Provide the (X, Y) coordinate of the cell's center where the given text is located.  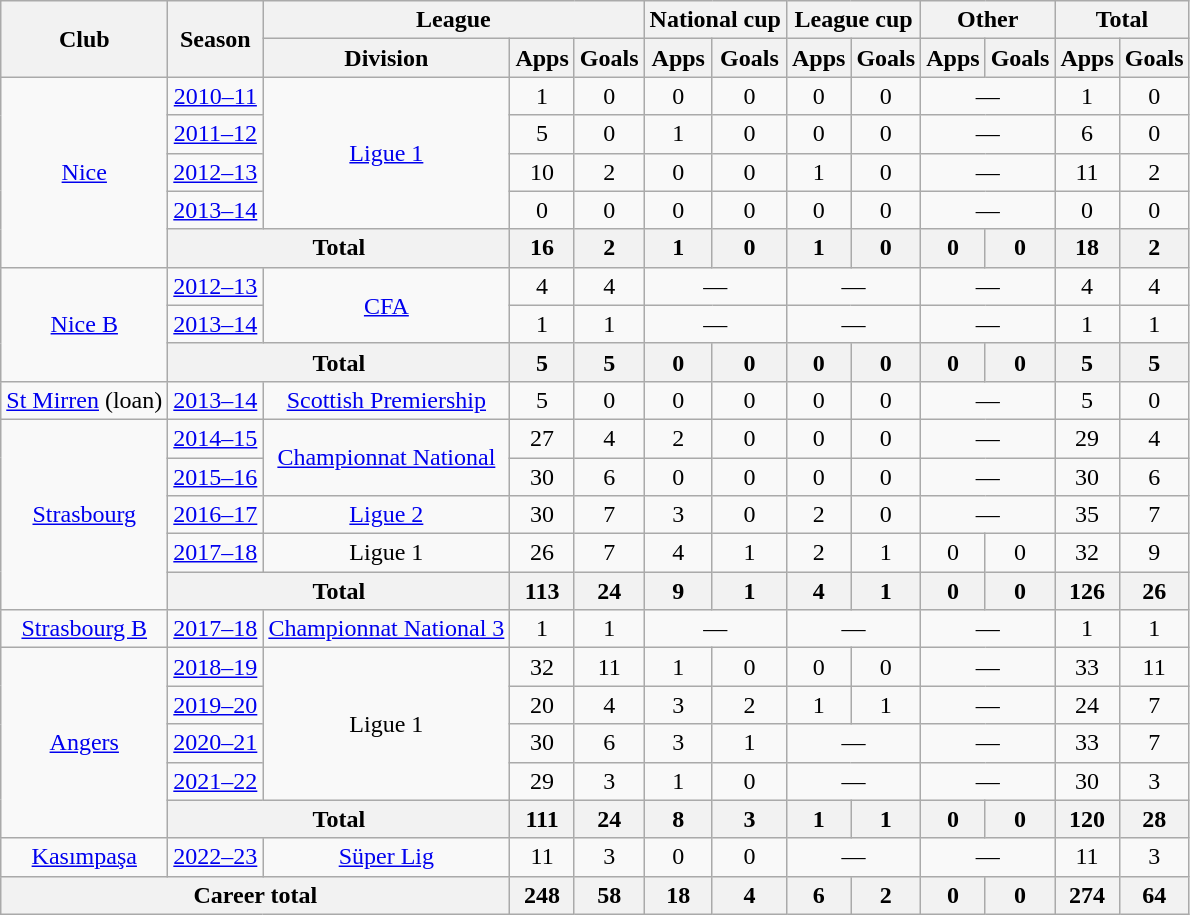
8 (678, 819)
Ligue 2 (386, 515)
20 (542, 705)
10 (542, 172)
58 (609, 895)
Angers (84, 743)
2018–19 (216, 667)
2016–17 (216, 515)
Scottish Premiership (386, 400)
League cup (853, 20)
Championnat National 3 (386, 629)
Season (216, 39)
2022–23 (216, 857)
Strasbourg B (84, 629)
Division (386, 58)
28 (1154, 819)
St Mirren (loan) (84, 400)
Nice B (84, 324)
113 (542, 591)
Süper Lig (386, 857)
Championnat National (386, 457)
CFA (386, 305)
2019–20 (216, 705)
16 (542, 248)
2010–11 (216, 96)
Club (84, 39)
League (454, 20)
2020–21 (216, 743)
Nice (84, 172)
64 (1154, 895)
2011–12 (216, 134)
126 (1087, 591)
248 (542, 895)
2014–15 (216, 438)
274 (1087, 895)
Other (988, 20)
Career total (256, 895)
120 (1087, 819)
2021–22 (216, 781)
National cup (715, 20)
27 (542, 438)
2015–16 (216, 477)
111 (542, 819)
35 (1087, 515)
Strasbourg (84, 514)
Kasımpaşa (84, 857)
